Identify which cell holds the provided text, then report its (x, y) central coordinate. 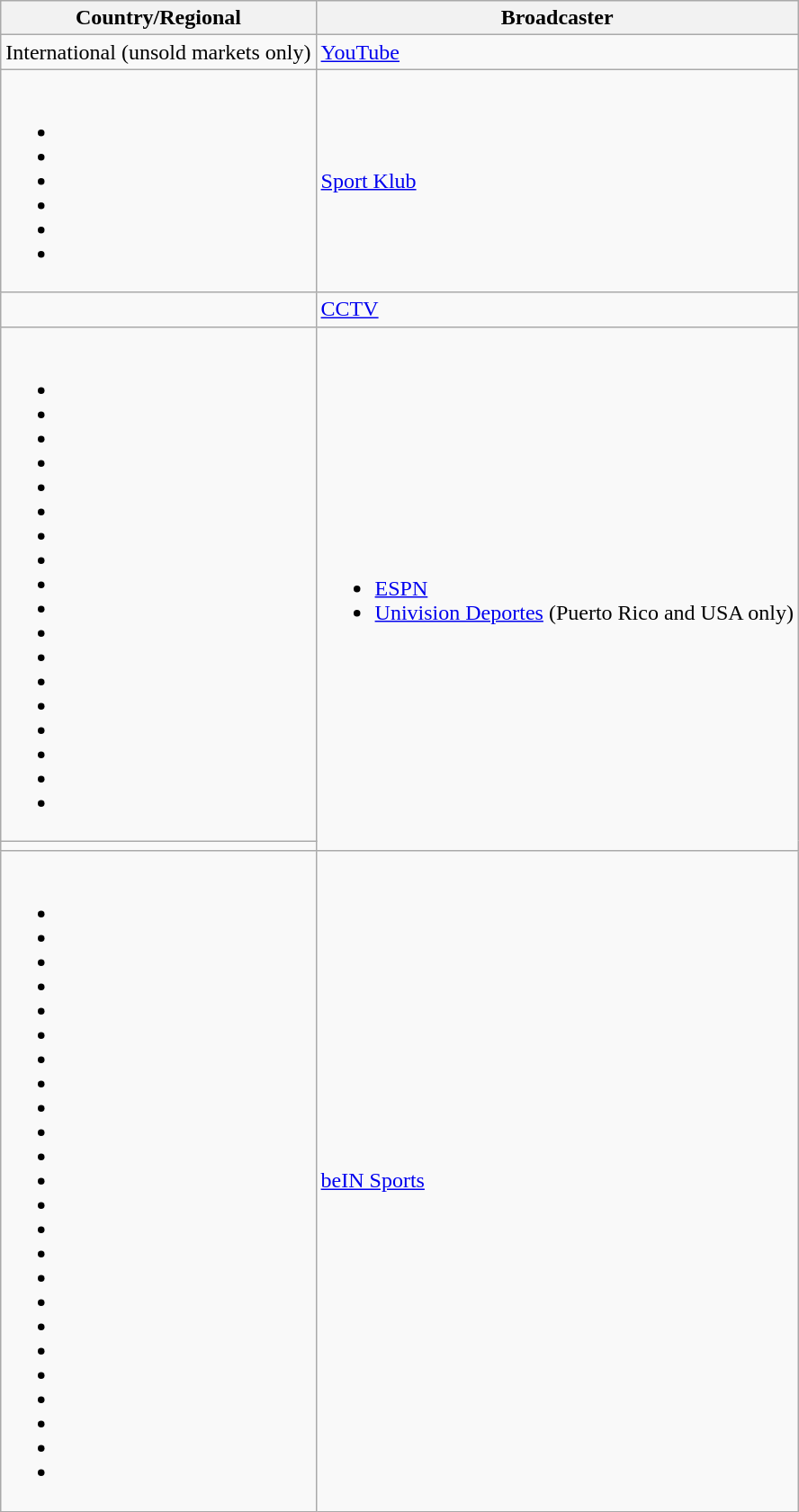
ESPNUnivision Deportes (Puerto Rico and USA only) (557, 588)
International (unsold markets only) (158, 52)
Broadcaster (557, 18)
beIN Sports (557, 1181)
Sport Klub (557, 181)
Country/Regional (158, 18)
CCTV (557, 309)
YouTube (557, 52)
